Extract the [x, y] coordinate from the center of the cell holding the provided text.  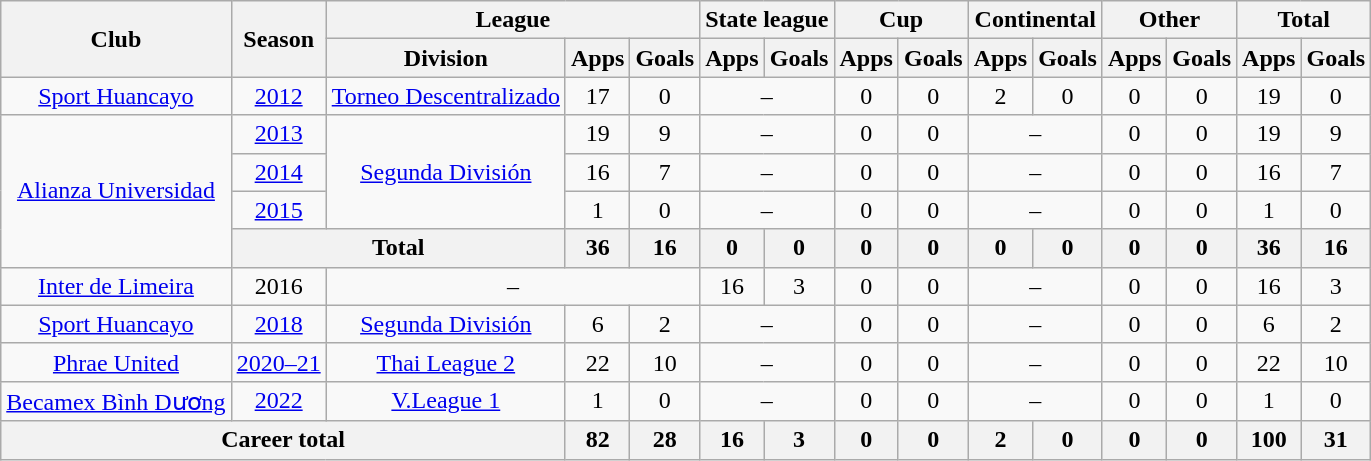
2020–21 [278, 362]
Inter de Limeira [116, 286]
2016 [278, 286]
Continental [1035, 20]
2012 [278, 96]
2015 [278, 210]
State league [767, 20]
31 [1336, 440]
82 [597, 440]
Division [446, 58]
2013 [278, 134]
Cup [901, 20]
Phrae United [116, 362]
Club [116, 39]
Season [278, 39]
28 [665, 440]
Career total [284, 440]
2022 [278, 401]
League [512, 20]
100 [1269, 440]
2018 [278, 324]
V.League 1 [446, 401]
17 [597, 96]
Becamex Bình Dương [116, 401]
Other [1169, 20]
Thai League 2 [446, 362]
2014 [278, 172]
Alianza Universidad [116, 191]
Torneo Descentralizado [446, 96]
